Determine the (X, Y) coordinate at the center of the cell enclosing the given text.  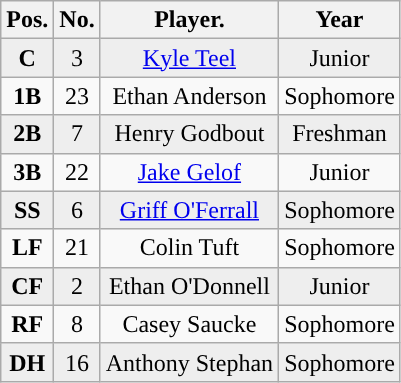
No. (77, 20)
2 (77, 286)
3 (77, 58)
DH (28, 362)
7 (77, 134)
Year (340, 20)
Ethan Anderson (189, 96)
Kyle Teel (189, 58)
RF (28, 324)
8 (77, 324)
SS (28, 210)
16 (77, 362)
1B (28, 96)
23 (77, 96)
6 (77, 210)
3B (28, 172)
Jake Gelof (189, 172)
Freshman (340, 134)
Henry Godbout (189, 134)
2B (28, 134)
Player. (189, 20)
LF (28, 248)
Ethan O'Donnell (189, 286)
CF (28, 286)
Anthony Stephan (189, 362)
Colin Tuft (189, 248)
22 (77, 172)
Pos. (28, 20)
Griff O'Ferrall (189, 210)
C (28, 58)
21 (77, 248)
Casey Saucke (189, 324)
